Scan for the cell matching the given text and deliver its (X, Y) coordinate at center. 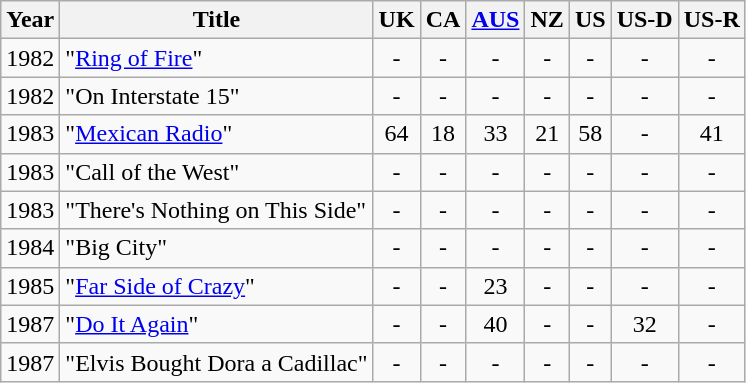
58 (590, 134)
"On Interstate 15" (216, 96)
NZ (547, 20)
64 (396, 134)
CA (443, 20)
"Elvis Bought Dora a Cadillac" (216, 362)
41 (712, 134)
40 (496, 324)
"Do It Again" (216, 324)
"There's Nothing on This Side" (216, 210)
AUS (496, 20)
US-D (644, 20)
Year (30, 20)
"Mexican Radio" (216, 134)
"Big City" (216, 248)
1984 (30, 248)
23 (496, 286)
US (590, 20)
"Call of the West" (216, 172)
32 (644, 324)
21 (547, 134)
33 (496, 134)
US-R (712, 20)
"Ring of Fire" (216, 58)
UK (396, 20)
"Far Side of Crazy" (216, 286)
Title (216, 20)
1985 (30, 286)
18 (443, 134)
